Search for the cell housing the specified text and yield its (X, Y) center coordinate. 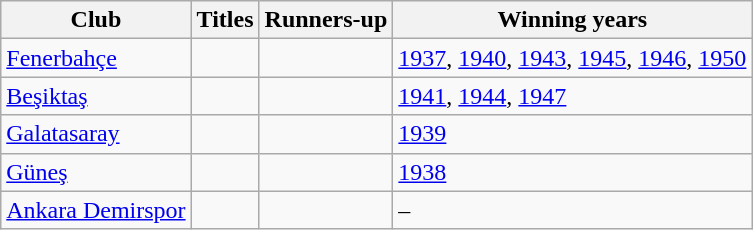
Club (96, 20)
1938 (572, 172)
Beşiktaş (96, 96)
1939 (572, 134)
– (572, 210)
Galatasaray (96, 134)
Runners-up (326, 20)
1941, 1944, 1947 (572, 96)
1937, 1940, 1943, 1945, 1946, 1950 (572, 58)
Fenerbahçe (96, 58)
Güneş (96, 172)
Ankara Demirspor (96, 210)
Titles (225, 20)
Winning years (572, 20)
